Search for the cell housing the specified text and yield its [x, y] center coordinate. 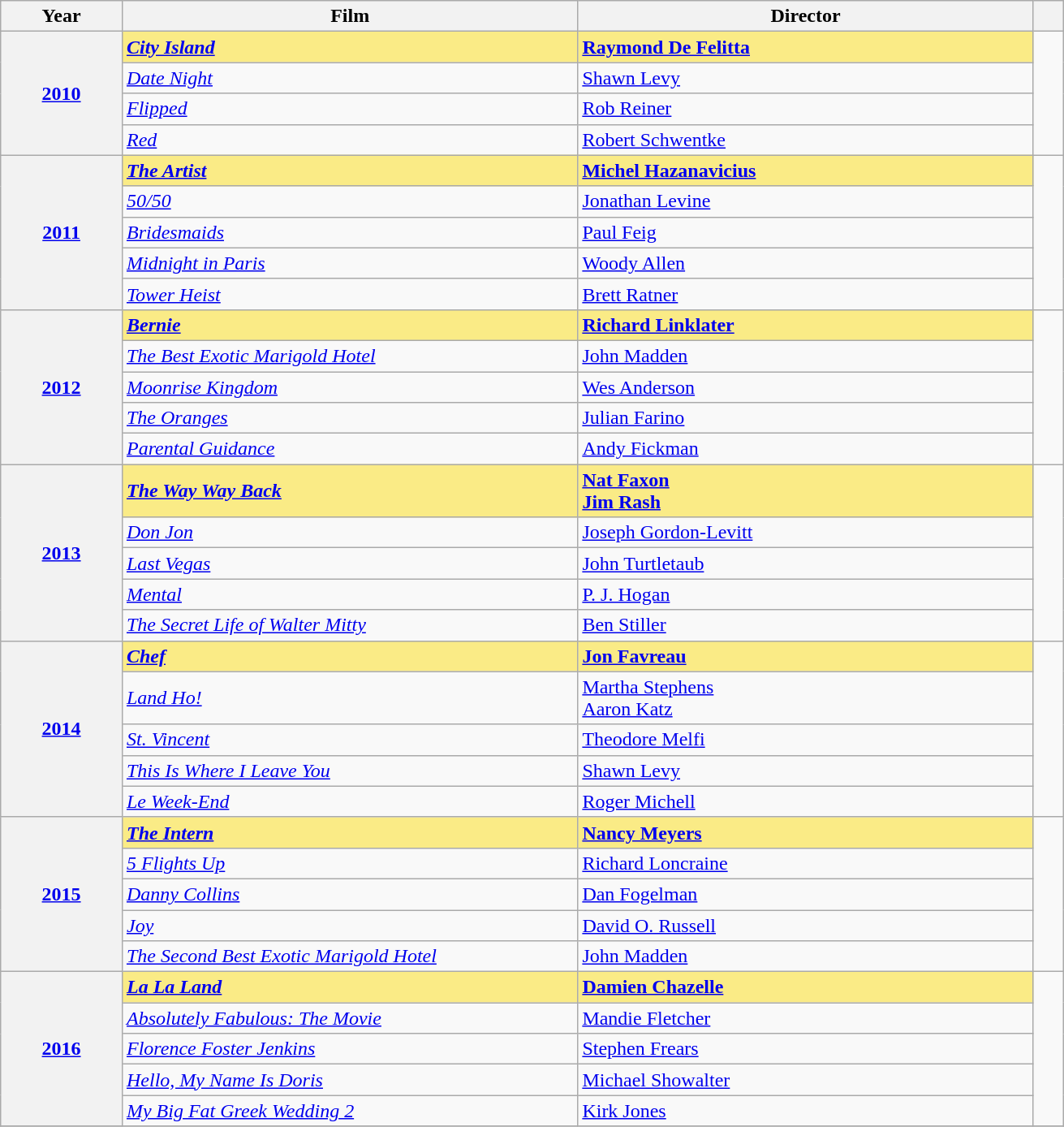
St. Vincent [349, 740]
Mandie Fletcher [805, 1018]
La La Land [349, 987]
Julian Farino [805, 418]
Jon Favreau [805, 656]
Michael Showalter [805, 1080]
Nancy Meyers [805, 832]
Andy Fickman [805, 449]
Land Ho! [349, 698]
P. J. Hogan [805, 594]
My Big Fat Greek Wedding 2 [349, 1111]
Joseph Gordon-Levitt [805, 533]
Richard Loncraine [805, 863]
Stephen Frears [805, 1049]
Date Night [349, 78]
Moonrise Kingdom [349, 387]
Woody Allen [805, 263]
Wes Anderson [805, 387]
Bernie [349, 325]
Danny Collins [349, 894]
Robert Schwentke [805, 140]
Jonathan Levine [805, 201]
Mental [349, 594]
2011 [62, 232]
Tower Heist [349, 294]
Roger Michell [805, 801]
Don Jon [349, 533]
The Best Exotic Marigold Hotel [349, 356]
5 Flights Up [349, 863]
Ben Stiller [805, 625]
Damien Chazelle [805, 987]
2013 [62, 552]
Brett Ratner [805, 294]
Le Week-End [349, 801]
2016 [62, 1049]
Theodore Melfi [805, 740]
Director [805, 16]
Martha Stephens Aaron Katz [805, 698]
The Secret Life of Walter Mitty [349, 625]
Chef [349, 656]
Nat Faxon Jim Rash [805, 490]
Red [349, 140]
John Turtletaub [805, 563]
Joy [349, 925]
The Intern [349, 832]
The Oranges [349, 418]
2014 [62, 729]
Parental Guidance [349, 449]
Flipped [349, 109]
City Island [349, 47]
Hello, My Name Is Doris [349, 1080]
Bridesmaids [349, 232]
Dan Fogelman [805, 894]
Film [349, 16]
The Second Best Exotic Marigold Hotel [349, 956]
Absolutely Fabulous: The Movie [349, 1018]
2015 [62, 894]
Florence Foster Jenkins [349, 1049]
Raymond De Felitta [805, 47]
Kirk Jones [805, 1111]
2010 [62, 93]
The Artist [349, 171]
Richard Linklater [805, 325]
Year [62, 16]
50/50 [349, 201]
Rob Reiner [805, 109]
Paul Feig [805, 232]
David O. Russell [805, 925]
This Is Where I Leave You [349, 771]
Michel Hazanavicius [805, 171]
2012 [62, 386]
Midnight in Paris [349, 263]
The Way Way Back [349, 490]
Last Vegas [349, 563]
